Pinpoint the cell where the given text exists, returning its [X, Y] midpoint coordinate. 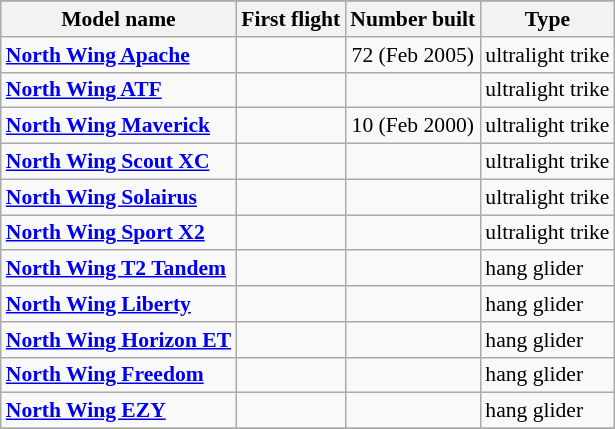
North Wing Solairus [118, 197]
North Wing T2 Tandem [118, 269]
North Wing Freedom [118, 375]
North Wing Maverick [118, 126]
Number built [412, 19]
Model name [118, 19]
First flight [290, 19]
10 (Feb 2000) [412, 126]
North Wing Horizon ET [118, 340]
North Wing Liberty [118, 304]
North Wing EZY [118, 411]
North Wing Sport X2 [118, 233]
Type [547, 19]
72 (Feb 2005) [412, 55]
North Wing Scout XC [118, 162]
North Wing ATF [118, 90]
North Wing Apache [118, 55]
